Determine the (x, y) coordinate at the center of the cell enclosing the given text.  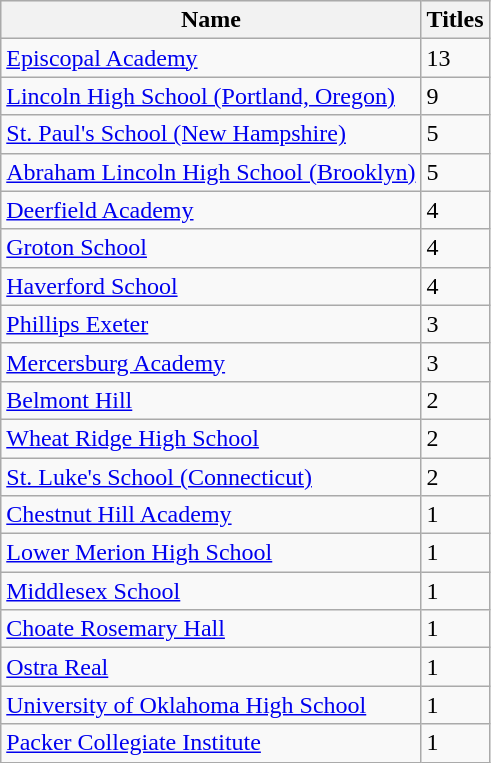
Mercersburg Academy (211, 362)
Middlesex School (211, 591)
Episcopal Academy (211, 58)
St. Paul's School (New Hampshire) (211, 134)
Choate Rosemary Hall (211, 629)
Name (211, 20)
Haverford School (211, 286)
Groton School (211, 248)
13 (455, 58)
University of Oklahoma High School (211, 705)
Lower Merion High School (211, 553)
Lincoln High School (Portland, Oregon) (211, 96)
St. Luke's School (Connecticut) (211, 477)
9 (455, 96)
Abraham Lincoln High School (Brooklyn) (211, 172)
Belmont Hill (211, 400)
Packer Collegiate Institute (211, 743)
Ostra Real (211, 667)
Chestnut Hill Academy (211, 515)
Titles (455, 20)
Wheat Ridge High School (211, 438)
Deerfield Academy (211, 210)
Phillips Exeter (211, 324)
